Scan for the cell matching the given text and deliver its [x, y] coordinate at center. 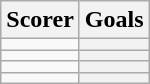
Goals [114, 20]
Scorer [40, 20]
